Output the [X, Y] coordinate of the center of the cell containing the given text.  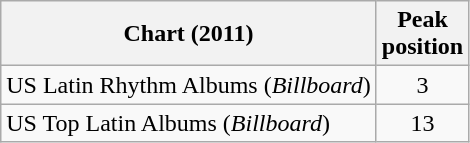
3 [422, 85]
Chart (2011) [189, 34]
US Latin Rhythm Albums (Billboard) [189, 85]
13 [422, 123]
US Top Latin Albums (Billboard) [189, 123]
Peakposition [422, 34]
